Search for the cell housing the specified text and yield its (x, y) center coordinate. 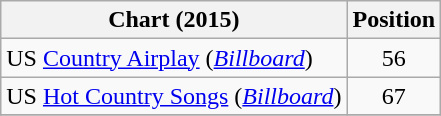
56 (394, 58)
Position (394, 20)
Chart (2015) (174, 20)
US Country Airplay (Billboard) (174, 58)
US Hot Country Songs (Billboard) (174, 96)
67 (394, 96)
